Return the [X, Y] coordinate for the center point of the cell that contains the specified text.  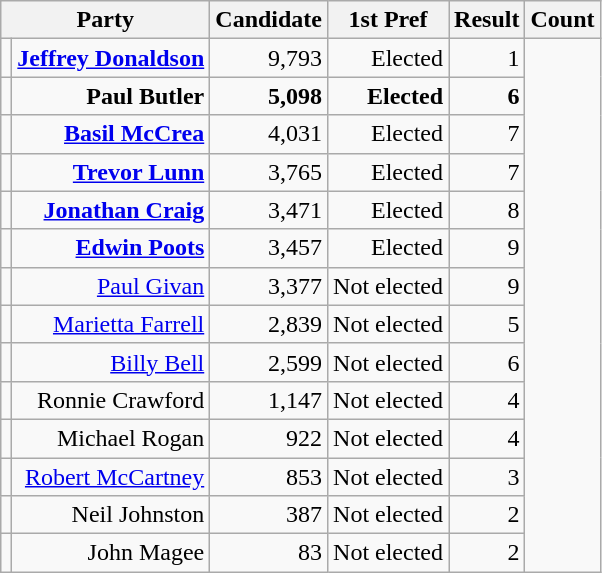
853 [269, 477]
2,599 [269, 362]
387 [269, 515]
1,147 [269, 400]
Count [562, 20]
Basil McCrea [111, 134]
Robert McCartney [111, 477]
8 [487, 210]
Billy Bell [111, 362]
83 [269, 553]
Jonathan Craig [111, 210]
Candidate [269, 20]
2,839 [269, 324]
5 [487, 324]
Paul Butler [111, 96]
4,031 [269, 134]
3,457 [269, 248]
5,098 [269, 96]
Ronnie Crawford [111, 400]
3,377 [269, 286]
922 [269, 438]
3,471 [269, 210]
9,793 [269, 58]
Neil Johnston [111, 515]
Result [487, 20]
John Magee [111, 553]
Jeffrey Donaldson [111, 58]
Edwin Poots [111, 248]
3,765 [269, 172]
1 [487, 58]
Party [106, 20]
1st Pref [388, 20]
Trevor Lunn [111, 172]
Paul Givan [111, 286]
Marietta Farrell [111, 324]
3 [487, 477]
Michael Rogan [111, 438]
